Determine the [X, Y] coordinate at the center of the cell enclosing the given text.  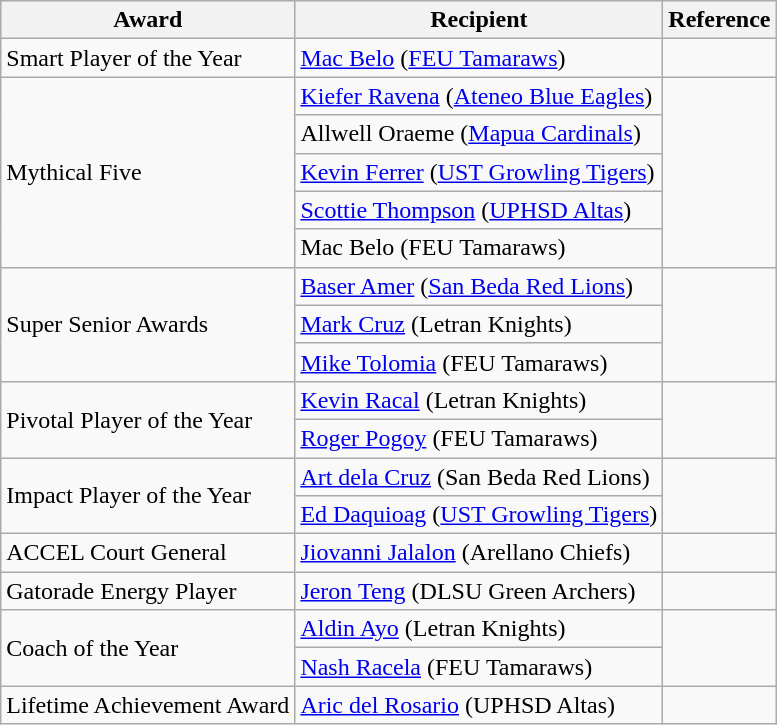
Scottie Thompson (UPHSD Altas) [479, 210]
Baser Amer (San Beda Red Lions) [479, 286]
Reference [720, 20]
Pivotal Player of the Year [148, 419]
Ed Daquioag (UST Growling Tigers) [479, 515]
Lifetime Achievement Award [148, 705]
Aric del Rosario (UPHSD Altas) [479, 705]
Roger Pogoy (FEU Tamaraws) [479, 438]
Smart Player of the Year [148, 58]
Nash Racela (FEU Tamaraws) [479, 667]
Kevin Racal (Letran Knights) [479, 400]
Impact Player of the Year [148, 496]
Jeron Teng (DLSU Green Archers) [479, 591]
Art dela Cruz (San Beda Red Lions) [479, 477]
Award [148, 20]
Kiefer Ravena (Ateneo Blue Eagles) [479, 96]
Mike Tolomia (FEU Tamaraws) [479, 362]
Kevin Ferrer (UST Growling Tigers) [479, 172]
Super Senior Awards [148, 324]
Coach of the Year [148, 648]
Allwell Oraeme (Mapua Cardinals) [479, 134]
Mark Cruz (Letran Knights) [479, 324]
ACCEL Court General [148, 553]
Jiovanni Jalalon (Arellano Chiefs) [479, 553]
Gatorade Energy Player [148, 591]
Recipient [479, 20]
Mythical Five [148, 172]
Aldin Ayo (Letran Knights) [479, 629]
